Return (X, Y) of the center of cell containing provided text 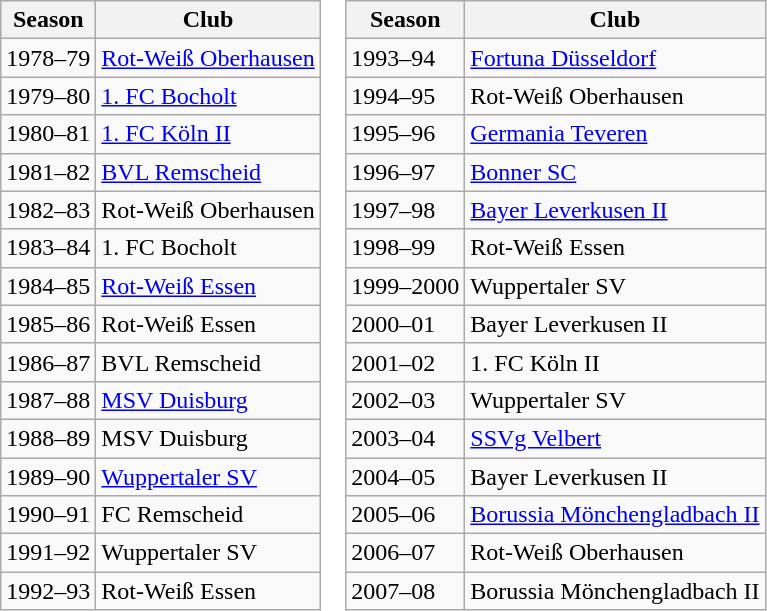
Bonner SC (615, 172)
1998–99 (406, 248)
1988–89 (48, 438)
1996–97 (406, 172)
1982–83 (48, 210)
2003–04 (406, 438)
2001–02 (406, 362)
2005–06 (406, 515)
1979–80 (48, 96)
1987–88 (48, 400)
1978–79 (48, 58)
1989–90 (48, 477)
2004–05 (406, 477)
1983–84 (48, 248)
2002–03 (406, 400)
1991–92 (48, 553)
2000–01 (406, 324)
1995–96 (406, 134)
2006–07 (406, 553)
1985–86 (48, 324)
1993–94 (406, 58)
1986–87 (48, 362)
1984–85 (48, 286)
1981–82 (48, 172)
FC Remscheid (208, 515)
Germania Teveren (615, 134)
2007–08 (406, 591)
Fortuna Düsseldorf (615, 58)
1994–95 (406, 96)
1990–91 (48, 515)
SSVg Velbert (615, 438)
1997–98 (406, 210)
1992–93 (48, 591)
1980–81 (48, 134)
1999–2000 (406, 286)
